Locate the cell with the specified text and output its (x, y) center coordinate. 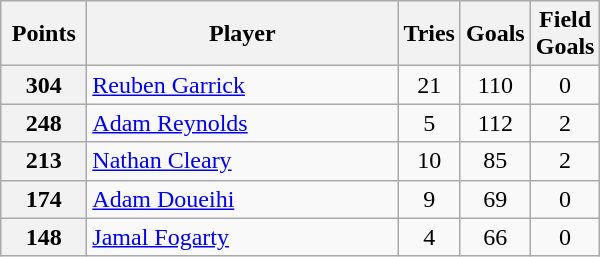
Goals (495, 34)
66 (495, 237)
10 (430, 161)
174 (44, 199)
112 (495, 123)
213 (44, 161)
5 (430, 123)
21 (430, 85)
9 (430, 199)
Field Goals (565, 34)
Reuben Garrick (242, 85)
Nathan Cleary (242, 161)
Tries (430, 34)
110 (495, 85)
Adam Reynolds (242, 123)
248 (44, 123)
Player (242, 34)
85 (495, 161)
304 (44, 85)
Points (44, 34)
Adam Doueihi (242, 199)
Jamal Fogarty (242, 237)
148 (44, 237)
4 (430, 237)
69 (495, 199)
